Return [x, y] of the center of cell containing provided text 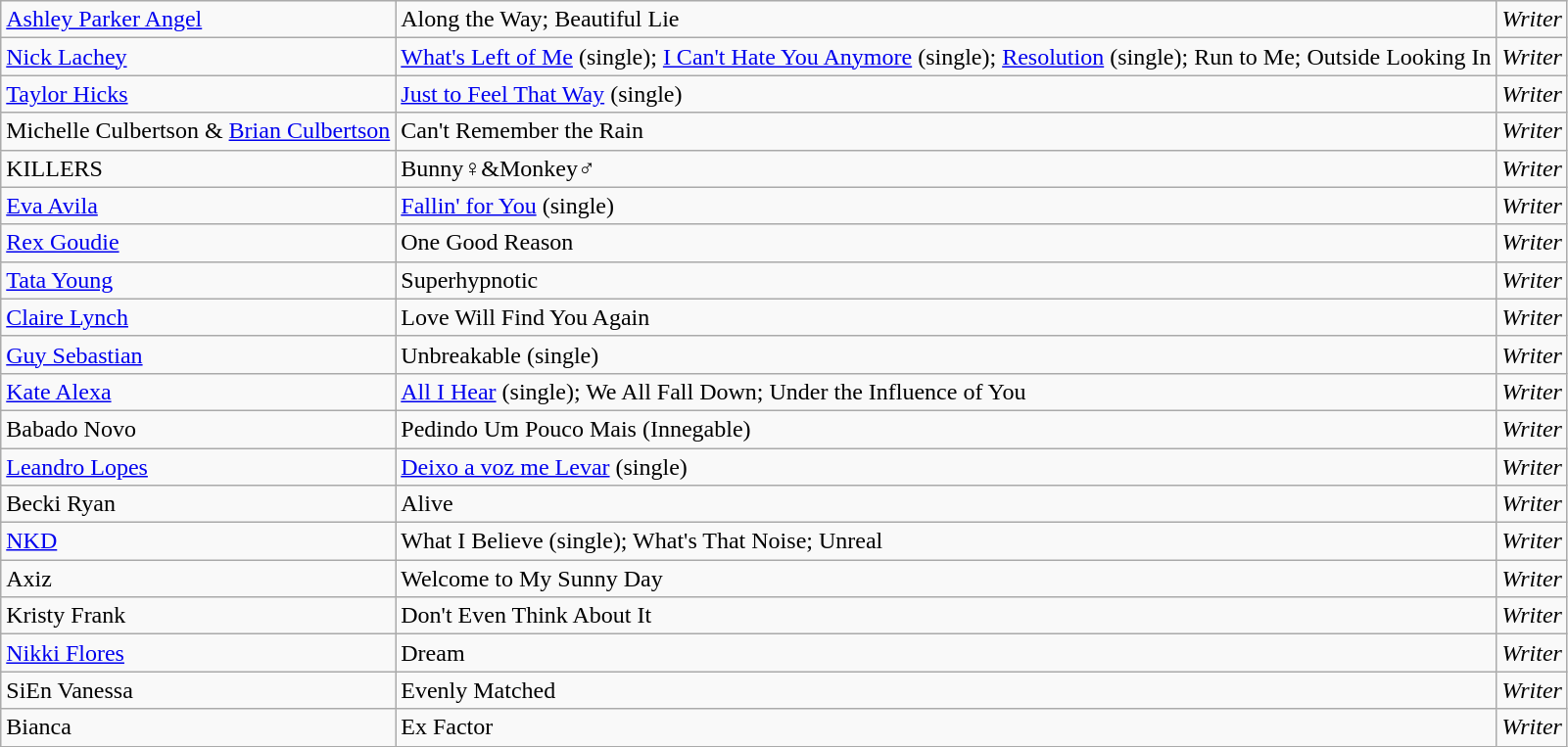
SiEn Vanessa [198, 690]
Leandro Lopes [198, 467]
All I Hear (single); We All Fall Down; Under the Influence of You [946, 392]
Rex Goudie [198, 243]
Pedindo Um Pouco Mais (Innegable) [946, 429]
KILLERS [198, 168]
Bunny♀&Monkey♂ [946, 168]
Unbreakable (single) [946, 354]
What I Believe (single); What's That Noise; Unreal [946, 541]
Becki Ryan [198, 504]
What's Left of Me (single); I Can't Hate You Anymore (single); Resolution (single); Run to Me; Outside Looking In [946, 57]
Superhypnotic [946, 280]
Claire Lynch [198, 317]
Axiz [198, 579]
Eva Avila [198, 206]
Along the Way; Beautiful Lie [946, 20]
Love Will Find You Again [946, 317]
Deixo a voz me Levar (single) [946, 467]
Bianca [198, 727]
Dream [946, 653]
Don't Even Think About It [946, 616]
Welcome to My Sunny Day [946, 579]
Alive [946, 504]
Evenly Matched [946, 690]
Taylor Hicks [198, 94]
Can't Remember the Rain [946, 131]
Just to Feel That Way (single) [946, 94]
Kristy Frank [198, 616]
Kate Alexa [198, 392]
Ashley Parker Angel [198, 20]
Ex Factor [946, 727]
Babado Novo [198, 429]
Fallin' for You (single) [946, 206]
Michelle Culbertson & Brian Culbertson [198, 131]
Tata Young [198, 280]
One Good Reason [946, 243]
Nick Lachey [198, 57]
NKD [198, 541]
Nikki Flores [198, 653]
Guy Sebastian [198, 354]
